Return the (x, y) coordinate for the center point of the cell that contains the specified text.  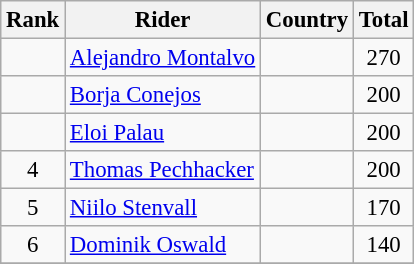
170 (383, 208)
Country (308, 20)
Borja Conejos (163, 95)
Eloi Palau (163, 133)
140 (383, 245)
Alejandro Montalvo (163, 58)
6 (33, 245)
270 (383, 58)
Thomas Pechhacker (163, 170)
Niilo Stenvall (163, 208)
4 (33, 170)
Rank (33, 20)
Dominik Oswald (163, 245)
Rider (163, 20)
Total (383, 20)
5 (33, 208)
